Provide the [X, Y] coordinate of the cell's center where the given text is located.  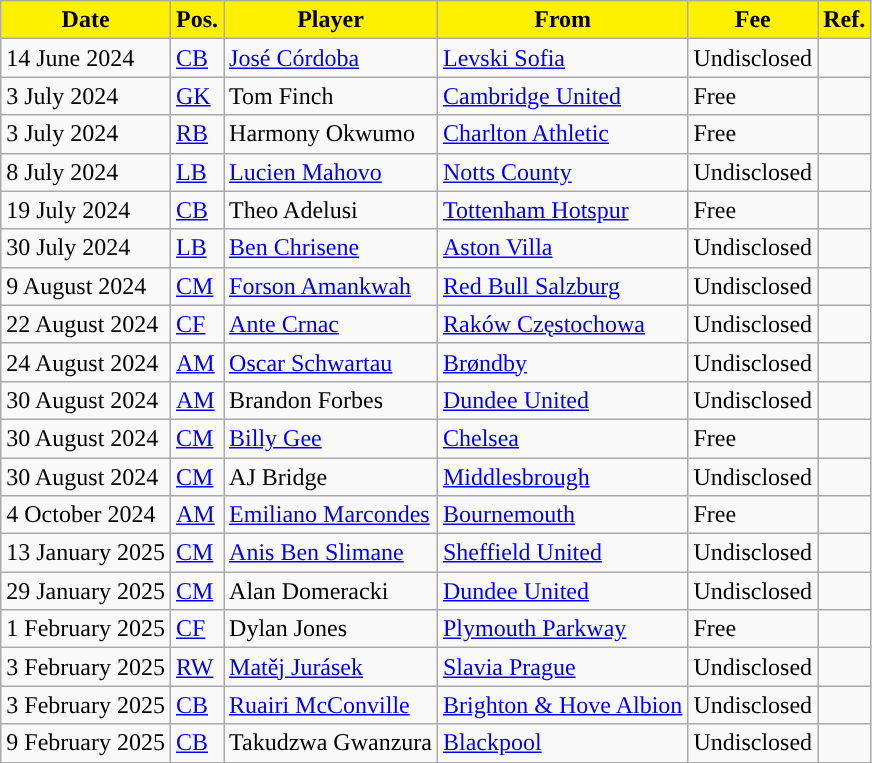
Ante Crnac [331, 324]
30 July 2024 [86, 248]
4 October 2024 [86, 515]
Aston Villa [562, 248]
Notts County [562, 172]
Sheffield United [562, 553]
14 June 2024 [86, 58]
Slavia Prague [562, 667]
RB [196, 134]
1 February 2025 [86, 629]
Lucien Mahovo [331, 172]
Billy Gee [331, 438]
29 January 2025 [86, 591]
Bournemouth [562, 515]
Brighton & Hove Albion [562, 705]
Brandon Forbes [331, 400]
Oscar Schwartau [331, 362]
Ruairi McConville [331, 705]
Theo Adelusi [331, 210]
Charlton Athletic [562, 134]
RW [196, 667]
22 August 2024 [86, 324]
Date [86, 20]
Alan Domeracki [331, 591]
Player [331, 20]
Red Bull Salzburg [562, 286]
Tottenham Hotspur [562, 210]
9 February 2025 [86, 743]
Ben Chrisene [331, 248]
Plymouth Parkway [562, 629]
Middlesbrough [562, 477]
Matěj Jurásek [331, 667]
Ref. [844, 20]
13 January 2025 [86, 553]
Harmony Okwumo [331, 134]
Pos. [196, 20]
9 August 2024 [86, 286]
AJ Bridge [331, 477]
Emiliano Marcondes [331, 515]
Anis Ben Slimane [331, 553]
Dylan Jones [331, 629]
Cambridge United [562, 96]
Brøndby [562, 362]
24 August 2024 [86, 362]
Forson Amankwah [331, 286]
GK [196, 96]
From [562, 20]
Takudzwa Gwanzura [331, 743]
José Córdoba [331, 58]
Levski Sofia [562, 58]
Raków Częstochowa [562, 324]
Tom Finch [331, 96]
19 July 2024 [86, 210]
Blackpool [562, 743]
8 July 2024 [86, 172]
Chelsea [562, 438]
Fee [753, 20]
